Search for the cell housing the specified text and yield its (X, Y) center coordinate. 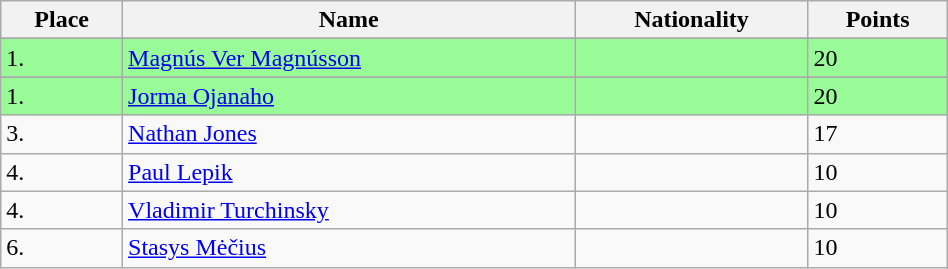
Vladimir Turchinsky (349, 210)
17 (878, 134)
6. (62, 248)
Magnús Ver Magnússon (349, 58)
Name (349, 20)
Points (878, 20)
3. (62, 134)
Nathan Jones (349, 134)
Paul Lepik (349, 172)
Jorma Ojanaho (349, 96)
Place (62, 20)
Stasys Mėčius (349, 248)
Nationality (692, 20)
